Return the (x, y) coordinate for the center point of the cell that contains the specified text.  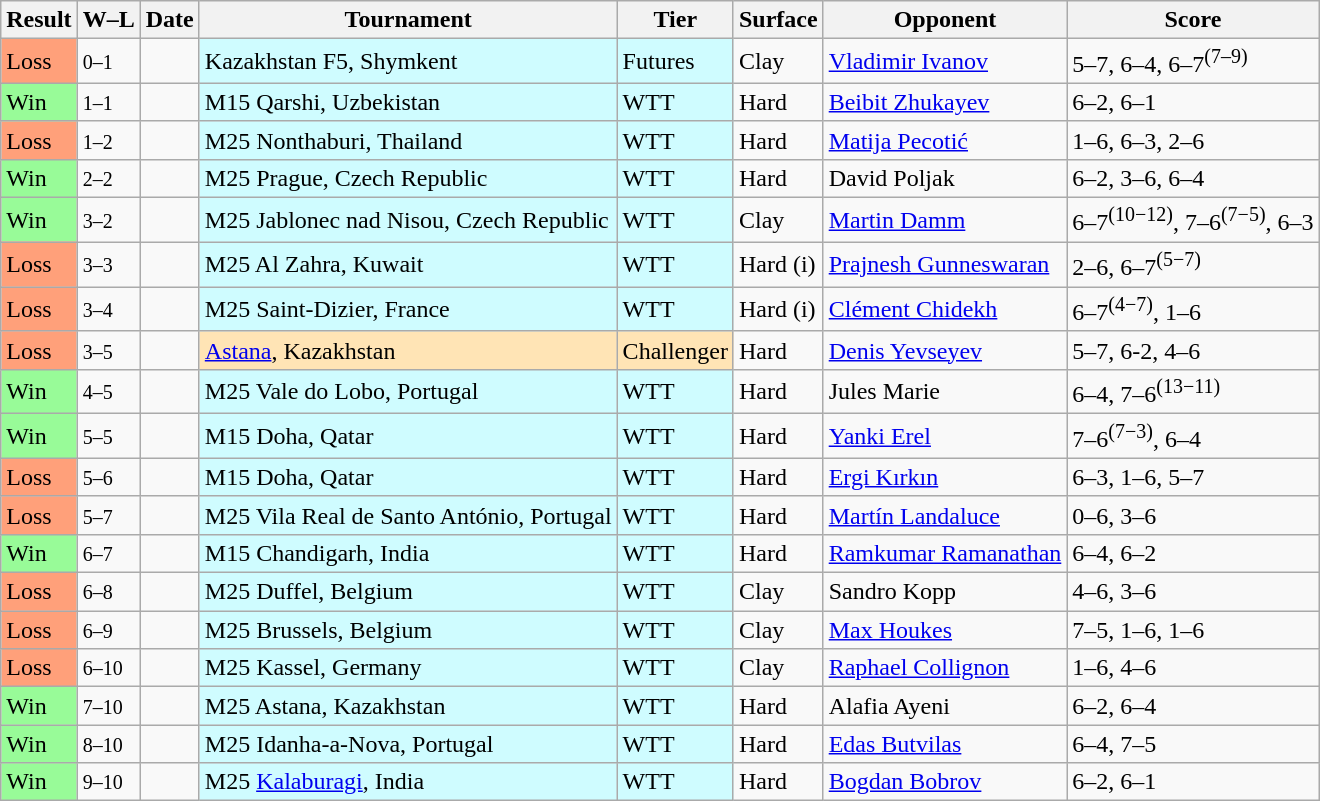
M25 Jablonec nad Nisou, Czech Republic (408, 220)
3–4 (108, 310)
Challenger (675, 350)
6–8 (108, 592)
2–6, 6–7(5−7) (1193, 264)
Tier (675, 20)
Yanki Erel (945, 436)
Tournament (408, 20)
4–5 (108, 392)
M25 Vila Real de Santo António, Portugal (408, 515)
Alafia Ayeni (945, 706)
6–7(10−12), 7–6(7−5), 6–3 (1193, 220)
1–2 (108, 140)
Bogdan Bobrov (945, 782)
7–6(7−3), 6–4 (1193, 436)
6–4, 7–5 (1193, 744)
Prajnesh Gunneswaran (945, 264)
W–L (108, 20)
M15 Qarshi, Uzbekistan (408, 102)
Score (1193, 20)
David Poljak (945, 178)
M25 Vale do Lobo, Portugal (408, 392)
3–5 (108, 350)
M15 Chandigarh, India (408, 554)
6–4, 7–6(13−11) (1193, 392)
Matija Pecotić (945, 140)
5–5 (108, 436)
Clément Chidekh (945, 310)
6–2, 3–6, 6–4 (1193, 178)
3–2 (108, 220)
M25 Idanha-a-Nova, Portugal (408, 744)
6–7 (108, 554)
Vladimir Ivanov (945, 62)
Futures (675, 62)
Astana, Kazakhstan (408, 350)
Date (170, 20)
M25 Kalaburagi, India (408, 782)
4–6, 3–6 (1193, 592)
1–1 (108, 102)
M25 Al Zahra, Kuwait (408, 264)
Raphael Collignon (945, 668)
6–2, 6–4 (1193, 706)
M25 Astana, Kazakhstan (408, 706)
5–7, 6–4, 6–7(7–9) (1193, 62)
5–7 (108, 515)
1–6, 6–3, 2–6 (1193, 140)
0–1 (108, 62)
6–9 (108, 630)
Edas Butvilas (945, 744)
Surface (778, 20)
1–6, 4–6 (1193, 668)
Beibit Zhukayev (945, 102)
Jules Marie (945, 392)
M25 Kassel, Germany (408, 668)
M25 Prague, Czech Republic (408, 178)
6–7(4−7), 1–6 (1193, 310)
7–5, 1–6, 1–6 (1193, 630)
M25 Brussels, Belgium (408, 630)
6–3, 1–6, 5–7 (1193, 477)
0–6, 3–6 (1193, 515)
6–4, 6–2 (1193, 554)
5–7, 6-2, 4–6 (1193, 350)
7–10 (108, 706)
Opponent (945, 20)
Martin Damm (945, 220)
3–3 (108, 264)
6–10 (108, 668)
Denis Yevseyev (945, 350)
Kazakhstan F5, Shymkent (408, 62)
8–10 (108, 744)
Ergi Kırkın (945, 477)
Ramkumar Ramanathan (945, 554)
Result (39, 20)
Max Houkes (945, 630)
9–10 (108, 782)
Sandro Kopp (945, 592)
2–2 (108, 178)
Martín Landaluce (945, 515)
M25 Nonthaburi, Thailand (408, 140)
M25 Duffel, Belgium (408, 592)
5–6 (108, 477)
M25 Saint-Dizier, France (408, 310)
